Detect which cell encompasses the target text, then output its (X, Y) center coordinate. 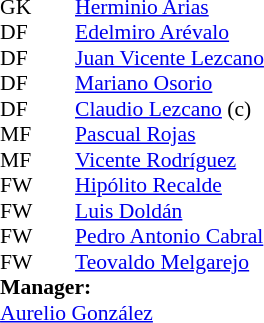
Claudio Lezcano (c) (170, 109)
Luis Doldán (170, 211)
Pedro Antonio Cabral (170, 237)
Hipólito Recalde (170, 185)
Juan Vicente Lezcano (170, 58)
Mariano Osorio (170, 83)
Teovaldo Melgarejo (170, 262)
Manager: (132, 287)
Edelmiro Arévalo (170, 33)
Pascual Rojas (170, 135)
Vicente Rodríguez (170, 160)
